Identify which cell holds the provided text, then report its [X, Y] central coordinate. 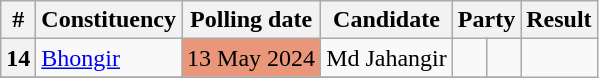
Party [486, 20]
14 [18, 58]
13 May 2024 [252, 58]
Bhongir [109, 58]
Constituency [109, 20]
Polling date [252, 20]
# [18, 20]
Md Jahangir [387, 58]
Candidate [387, 20]
Result [559, 20]
